Provide the (x, y) coordinate of the cell's center where the given text is located.  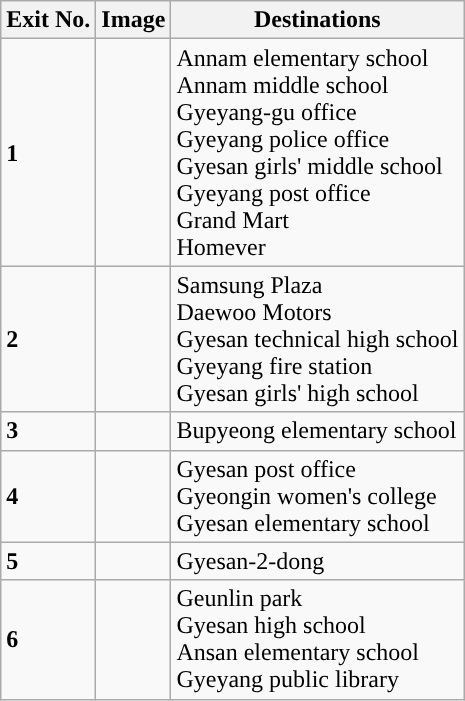
4 (48, 496)
6 (48, 640)
Destinations (318, 20)
Gyesan-2-dong (318, 561)
3 (48, 431)
Annam elementary schoolAnnam middle schoolGyeyang-gu officeGyeyang police officeGyesan girls' middle schoolGyeyang post officeGrand MartHomever (318, 152)
Samsung PlazaDaewoo MotorsGyesan technical high schoolGyeyang fire stationGyesan girls' high school (318, 339)
Bupyeong elementary school (318, 431)
Geunlin parkGyesan high schoolAnsan elementary schoolGyeyang public library (318, 640)
Exit No. (48, 20)
5 (48, 561)
1 (48, 152)
2 (48, 339)
Image (134, 20)
Gyesan post officeGyeongin women's collegeGyesan elementary school (318, 496)
